Find where the given text appears and provide that cell's center as [x, y] coordinate. 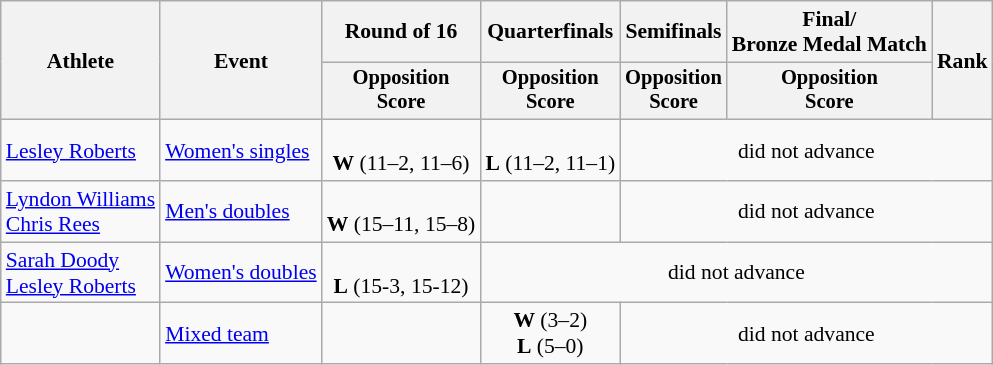
Event [241, 60]
Mixed team [241, 334]
Men's doubles [241, 212]
Women's singles [241, 150]
L (15-3, 15-12) [402, 272]
Lesley Roberts [80, 150]
L (11–2, 11–1) [550, 150]
Semifinals [674, 32]
Rank [962, 60]
Sarah DoodyLesley Roberts [80, 272]
Quarterfinals [550, 32]
W (3–2) L (5–0) [550, 334]
Women's doubles [241, 272]
Round of 16 [402, 32]
W (15–11, 15–8) [402, 212]
W (11–2, 11–6) [402, 150]
Lyndon WilliamsChris Rees [80, 212]
Final/Bronze Medal Match [830, 32]
Athlete [80, 60]
